Detect which cell encompasses the target text, then output its [X, Y] center coordinate. 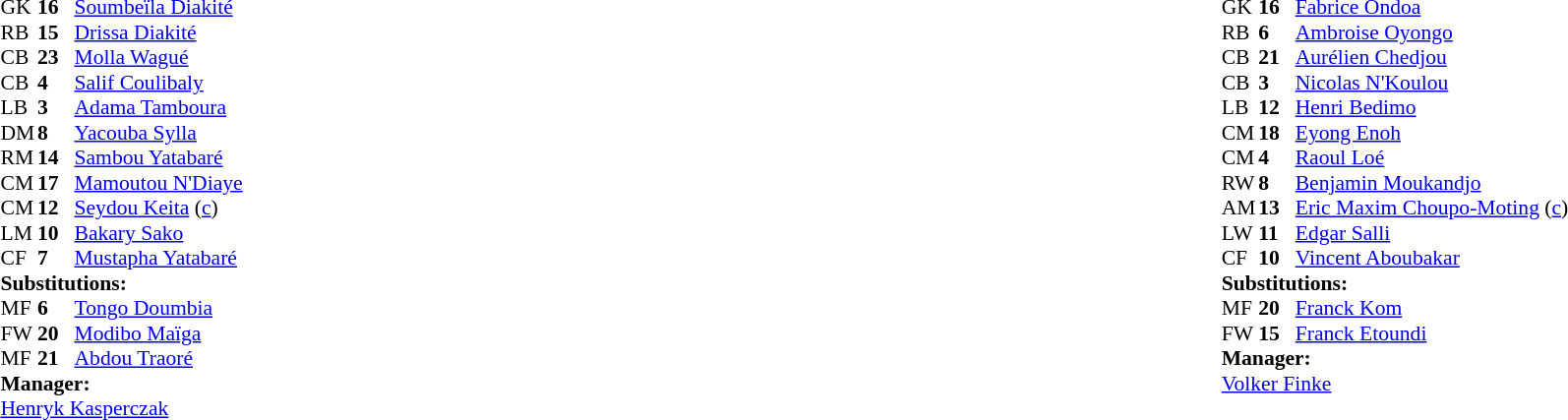
Yacouba Sylla [159, 133]
13 [1277, 208]
23 [56, 58]
RM [19, 158]
11 [1277, 233]
Salif Coulibaly [159, 83]
7 [56, 259]
Mamoutou N'Diaye [159, 183]
LM [19, 233]
Sambou Yatabaré [159, 158]
Bakary Sako [159, 233]
Adama Tamboura [159, 107]
Substitutions: [121, 283]
Seydou Keita (c) [159, 208]
RW [1240, 183]
Molla Wagué [159, 58]
DM [19, 133]
Abdou Traoré [159, 359]
Drissa Diakité [159, 32]
Mustapha Yatabaré [159, 259]
Modibo Maïga [159, 333]
Tongo Doumbia [159, 308]
AM [1240, 208]
Manager: [121, 384]
18 [1277, 133]
LW [1240, 233]
14 [56, 158]
17 [56, 183]
